Provide the [X, Y] coordinate of the cell's center where the given text is located.  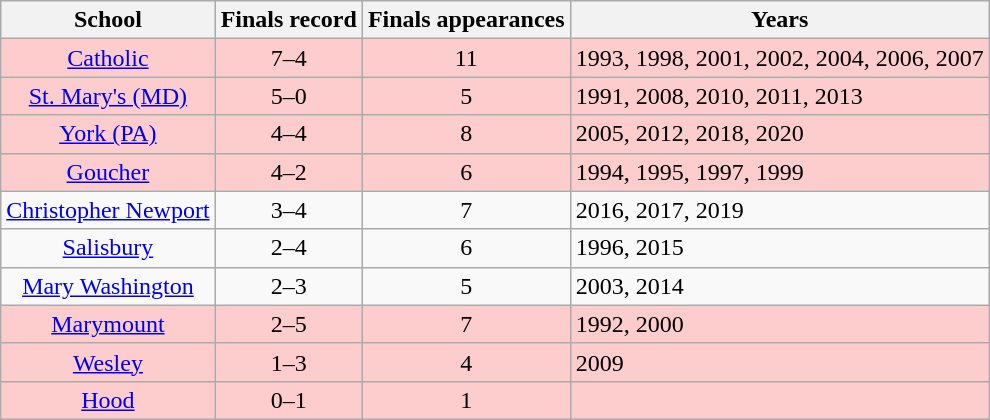
Wesley [108, 362]
2016, 2017, 2019 [780, 210]
1994, 1995, 1997, 1999 [780, 172]
4–2 [288, 172]
School [108, 20]
1993, 1998, 2001, 2002, 2004, 2006, 2007 [780, 58]
Christopher Newport [108, 210]
2003, 2014 [780, 286]
3–4 [288, 210]
1991, 2008, 2010, 2011, 2013 [780, 96]
York (PA) [108, 134]
Finals record [288, 20]
4 [466, 362]
St. Mary's (MD) [108, 96]
2009 [780, 362]
2–3 [288, 286]
11 [466, 58]
1996, 2015 [780, 248]
0–1 [288, 400]
2005, 2012, 2018, 2020 [780, 134]
2–4 [288, 248]
1992, 2000 [780, 324]
5–0 [288, 96]
Goucher [108, 172]
2–5 [288, 324]
Marymount [108, 324]
1–3 [288, 362]
Mary Washington [108, 286]
Salisbury [108, 248]
Hood [108, 400]
Years [780, 20]
1 [466, 400]
Catholic [108, 58]
Finals appearances [466, 20]
7–4 [288, 58]
4–4 [288, 134]
8 [466, 134]
